Provide the (X, Y) coordinate of the cell's center where the given text is located.  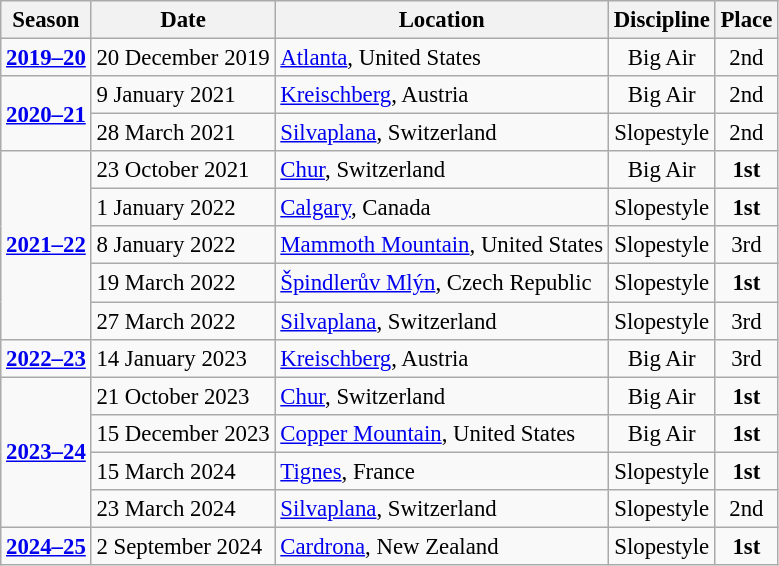
28 March 2021 (183, 133)
21 October 2023 (183, 396)
1 January 2022 (183, 208)
2024–25 (46, 546)
Tignes, France (442, 471)
8 January 2022 (183, 245)
2023–24 (46, 452)
Location (442, 20)
Date (183, 20)
15 December 2023 (183, 433)
Place (746, 20)
2 September 2024 (183, 546)
23 March 2024 (183, 509)
Atlanta, United States (442, 58)
2021–22 (46, 245)
2022–23 (46, 358)
Season (46, 20)
19 March 2022 (183, 283)
20 December 2019 (183, 58)
Discipline (662, 20)
2019–20 (46, 58)
Špindlerův Mlýn, Czech Republic (442, 283)
27 March 2022 (183, 321)
14 January 2023 (183, 358)
9 January 2021 (183, 95)
Cardrona, New Zealand (442, 546)
Copper Mountain, United States (442, 433)
15 March 2024 (183, 471)
2020–21 (46, 114)
Calgary, Canada (442, 208)
Mammoth Mountain, United States (442, 245)
23 October 2021 (183, 170)
